Scan for the cell matching the given text and deliver its [X, Y] coordinate at center. 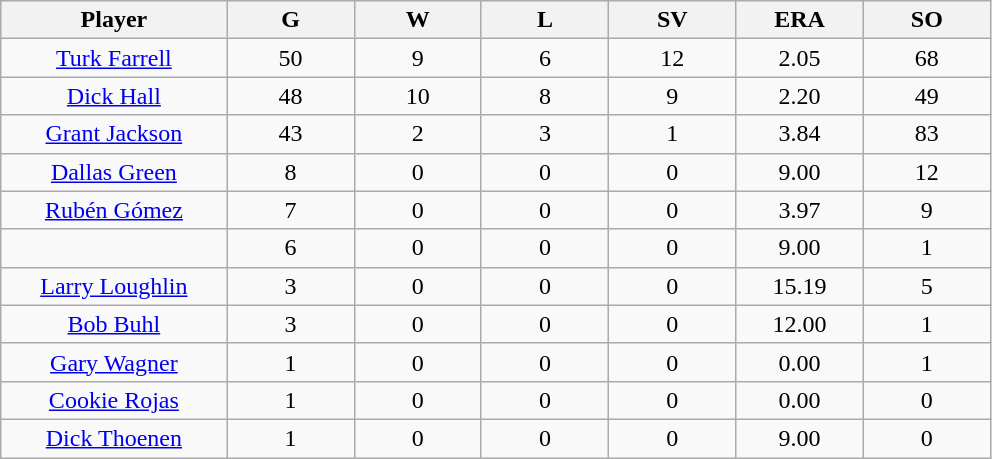
68 [926, 58]
5 [926, 286]
Gary Wagner [114, 362]
W [418, 20]
Dallas Green [114, 172]
10 [418, 96]
SV [672, 20]
50 [290, 58]
3.97 [800, 210]
Dick Thoenen [114, 438]
43 [290, 134]
L [544, 20]
2.20 [800, 96]
49 [926, 96]
ERA [800, 20]
2.05 [800, 58]
G [290, 20]
Turk Farrell [114, 58]
Grant Jackson [114, 134]
12.00 [800, 324]
48 [290, 96]
Larry Loughlin [114, 286]
Cookie Rojas [114, 400]
7 [290, 210]
Rubén Gómez [114, 210]
15.19 [800, 286]
Player [114, 20]
Dick Hall [114, 96]
3.84 [800, 134]
2 [418, 134]
83 [926, 134]
SO [926, 20]
Bob Buhl [114, 324]
